For the text-containing cell, return its midpoint in [x, y] coordinate format. 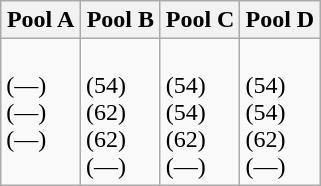
(—) (—) (—) [41, 112]
Pool C [200, 20]
Pool B [120, 20]
Pool D [280, 20]
Pool A [41, 20]
(54) (62) (62) (—) [120, 112]
